Output the (x, y) coordinate of the center of the cell containing the given text.  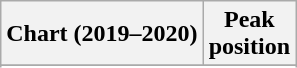
Chart (2019–2020) (102, 34)
Peakposition (249, 34)
